Return the (X, Y) coordinate for the center point of the cell that contains the specified text.  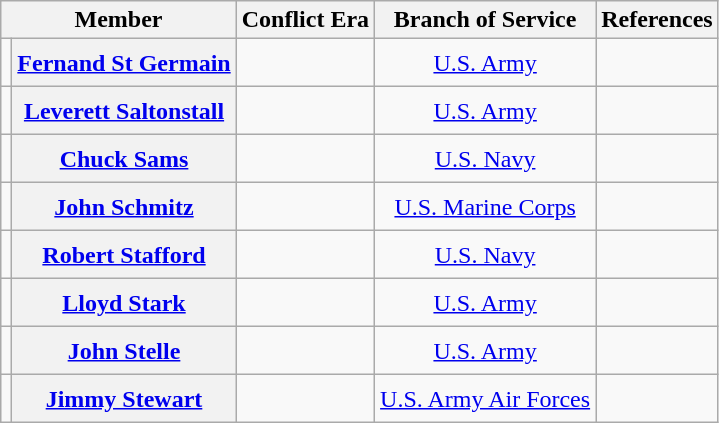
References (658, 20)
Leverett Saltonstall (124, 111)
Chuck Sams (124, 159)
Robert Stafford (124, 255)
U.S. Army Air Forces (486, 399)
U.S. Marine Corps (486, 207)
Lloyd Stark (124, 303)
Jimmy Stewart (124, 399)
Member (118, 20)
Fernand St Germain (124, 63)
John Schmitz (124, 207)
Branch of Service (486, 20)
Conflict Era (305, 20)
John Stelle (124, 351)
